Output the (X, Y) coordinate of the center of the cell containing the given text.  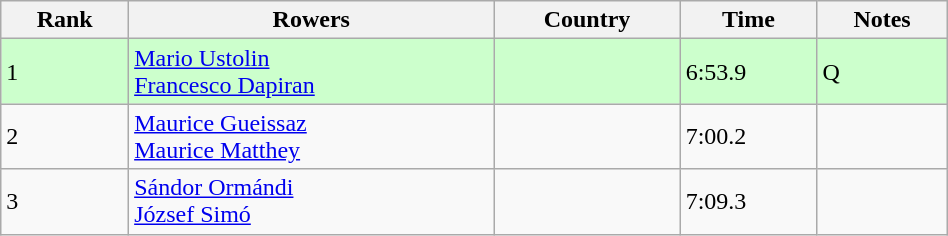
7:09.3 (748, 202)
Rowers (312, 20)
Maurice GueissazMaurice Matthey (312, 136)
2 (65, 136)
3 (65, 202)
Sándor OrmándiJózsef Simó (312, 202)
Mario UstolinFrancesco Dapiran (312, 72)
Time (748, 20)
Rank (65, 20)
Country (587, 20)
Notes (882, 20)
1 (65, 72)
Q (882, 72)
7:00.2 (748, 136)
6:53.9 (748, 72)
